Return the (X, Y) coordinate for the center point of the cell that contains the specified text.  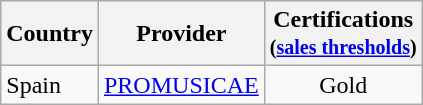
Gold (343, 85)
Country (50, 34)
PROMUSICAE (181, 85)
Provider (181, 34)
Certifications(sales thresholds) (343, 34)
Spain (50, 85)
